Scan for the cell matching the given text and deliver its [X, Y] coordinate at center. 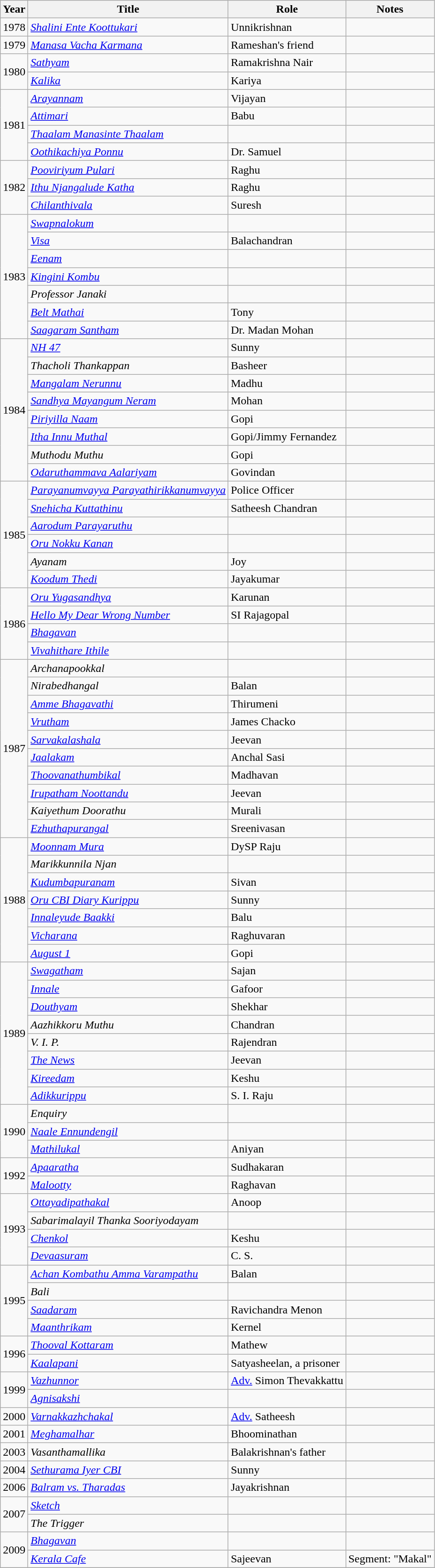
Muthodu Muthu [128, 454]
Archanapookkal [128, 668]
Itha Innu Muthal [128, 437]
Apaaratha [128, 1167]
1983 [14, 277]
Kariya [287, 80]
2003 [14, 1452]
2009 [14, 1550]
Chilanthivala [128, 205]
Thooval Kottaram [128, 1345]
1985 [14, 534]
Manasa Vacha Karmana [128, 45]
Saagaram Santham [128, 330]
1996 [14, 1354]
Thacholi Thankappan [128, 365]
NH 47 [128, 348]
Murali [287, 811]
Swapnalokum [128, 223]
Kerala Cafe [128, 1559]
Koodum Thedi [128, 579]
Gopi/Jimmy Fernandez [287, 437]
Kireedam [128, 1078]
Achan Kombathu Amma Varampathu [128, 1274]
Sathyam [128, 63]
Shalini Ente Koottukari [128, 27]
SI Rajagopal [287, 615]
Rameshan's friend [287, 45]
Douthyam [128, 1006]
Joy [287, 562]
Sarvakalashala [128, 739]
Aazhikkoru Muthu [128, 1024]
Kaiyethum Doorathu [128, 811]
Vivahithare Ithile [128, 650]
Amme Bhagavathi [128, 704]
Ithu Njangalude Katha [128, 187]
Saadaram [128, 1309]
Ayanam [128, 562]
Shekhar [287, 1006]
Parayanumvayya Parayathirikkanumvayya [128, 490]
Sivan [287, 882]
Vrutham [128, 722]
Adv. Satheesh [287, 1416]
Sreenivasan [287, 829]
Balram vs. Tharadas [128, 1488]
Kudumbapuranam [128, 882]
Raghuvaran [287, 935]
Pooviriyum Pulari [128, 169]
1986 [14, 624]
1982 [14, 187]
Vazhunnor [128, 1381]
Madhavan [287, 775]
C. S. [287, 1256]
1980 [14, 72]
Oru Yugasandhya [128, 597]
Sandhya Mayangum Neram [128, 401]
Enquiry [128, 1114]
1987 [14, 749]
Maanthrikam [128, 1327]
1981 [14, 125]
August 1 [128, 953]
2000 [14, 1416]
Bali [128, 1291]
Sudhakaran [287, 1167]
Chenkol [128, 1238]
DySP Raju [287, 846]
Role [287, 9]
Thaalam Manasinte Thaalam [128, 134]
Vicharana [128, 935]
Raghavan [287, 1185]
Naale Ennundengil [128, 1131]
Devaasuram [128, 1256]
The Trigger [128, 1523]
Belt Mathai [128, 312]
2001 [14, 1434]
Ramakrishna Nair [287, 63]
Kingini Kombu [128, 277]
1989 [14, 1033]
Innaleyude Baakki [128, 918]
1978 [14, 27]
1990 [14, 1131]
Balu [287, 918]
Title [128, 9]
Unnikrishnan [287, 27]
Arayannam [128, 98]
Anchal Sasi [287, 757]
1992 [14, 1176]
Anoop [287, 1203]
Agnisakshi [128, 1399]
Sajan [287, 971]
Mathew [287, 1345]
Eenam [128, 259]
Attimari [128, 116]
Suresh [287, 205]
Madhu [287, 383]
1988 [14, 900]
Satyasheelan, a prisoner [287, 1363]
Year [14, 9]
2007 [14, 1514]
Odaruthammava Aalariyam [128, 472]
Balakrishnan's father [287, 1452]
1999 [14, 1390]
Innale [128, 989]
Marikkunnila Njan [128, 864]
Moonnam Mura [128, 846]
1984 [14, 410]
Aniyan [287, 1149]
Karunan [287, 597]
Ottayadipathakal [128, 1203]
Jayakumar [287, 579]
1995 [14, 1300]
Mathilukal [128, 1149]
Professor Janaki [128, 294]
Irupatham Noottandu [128, 793]
Meghamalhar [128, 1434]
Thirumeni [287, 704]
Thoovanathumbikal [128, 775]
Ravichandra Menon [287, 1309]
Jaalakam [128, 757]
Varnakkazhchakal [128, 1416]
Adikkurippu [128, 1096]
Rajendran [287, 1042]
Notes [390, 9]
James Chacko [287, 722]
Aarodum Parayaruthu [128, 526]
Snehicha Kuttathinu [128, 508]
Chandran [287, 1024]
Nirabedhangal [128, 686]
Govindan [287, 472]
Balachandran [287, 241]
1979 [14, 45]
2006 [14, 1488]
Kalika [128, 80]
Vijayan [287, 98]
Babu [287, 116]
Segment: "Makal" [390, 1559]
Adv. Simon Thevakkattu [287, 1381]
Dr. Madan Mohan [287, 330]
Kaalapani [128, 1363]
Piriyilla Naam [128, 419]
S. I. Raju [287, 1096]
Mangalam Nerunnu [128, 383]
Malootty [128, 1185]
1993 [14, 1229]
Hello My Dear Wrong Number [128, 615]
Oru CBI Diary Kurippu [128, 900]
Police Officer [287, 490]
Vasanthamallika [128, 1452]
Satheesh Chandran [287, 508]
Sabarimalayil Thanka Sooriyodayam [128, 1220]
Oru Nokku Kanan [128, 544]
V. I. P. [128, 1042]
Gafoor [287, 989]
Sketch [128, 1505]
Tony [287, 312]
The News [128, 1060]
2004 [14, 1470]
Oothikachiya Ponnu [128, 152]
Mohan [287, 401]
Kernel [287, 1327]
Bhoominathan [287, 1434]
Sajeevan [287, 1559]
Swagatham [128, 971]
Visa [128, 241]
Sethurama Iyer CBI [128, 1470]
Ezhuthapurangal [128, 829]
Basheer [287, 365]
Jayakrishnan [287, 1488]
Dr. Samuel [287, 152]
